Output the (x, y) coordinate of the center of the cell containing the given text.  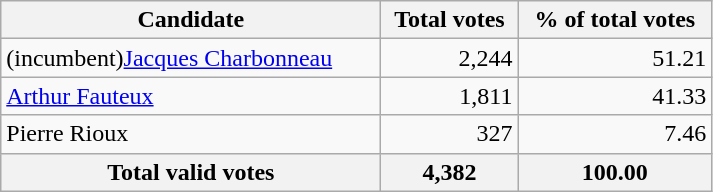
Pierre Rioux (191, 134)
% of total votes (615, 20)
327 (450, 134)
Total valid votes (191, 172)
(incumbent)Jacques Charbonneau (191, 58)
4,382 (450, 172)
41.33 (615, 96)
Arthur Fauteux (191, 96)
100.00 (615, 172)
7.46 (615, 134)
1,811 (450, 96)
2,244 (450, 58)
Total votes (450, 20)
Candidate (191, 20)
51.21 (615, 58)
